For the text-containing cell, return its midpoint in (X, Y) coordinate format. 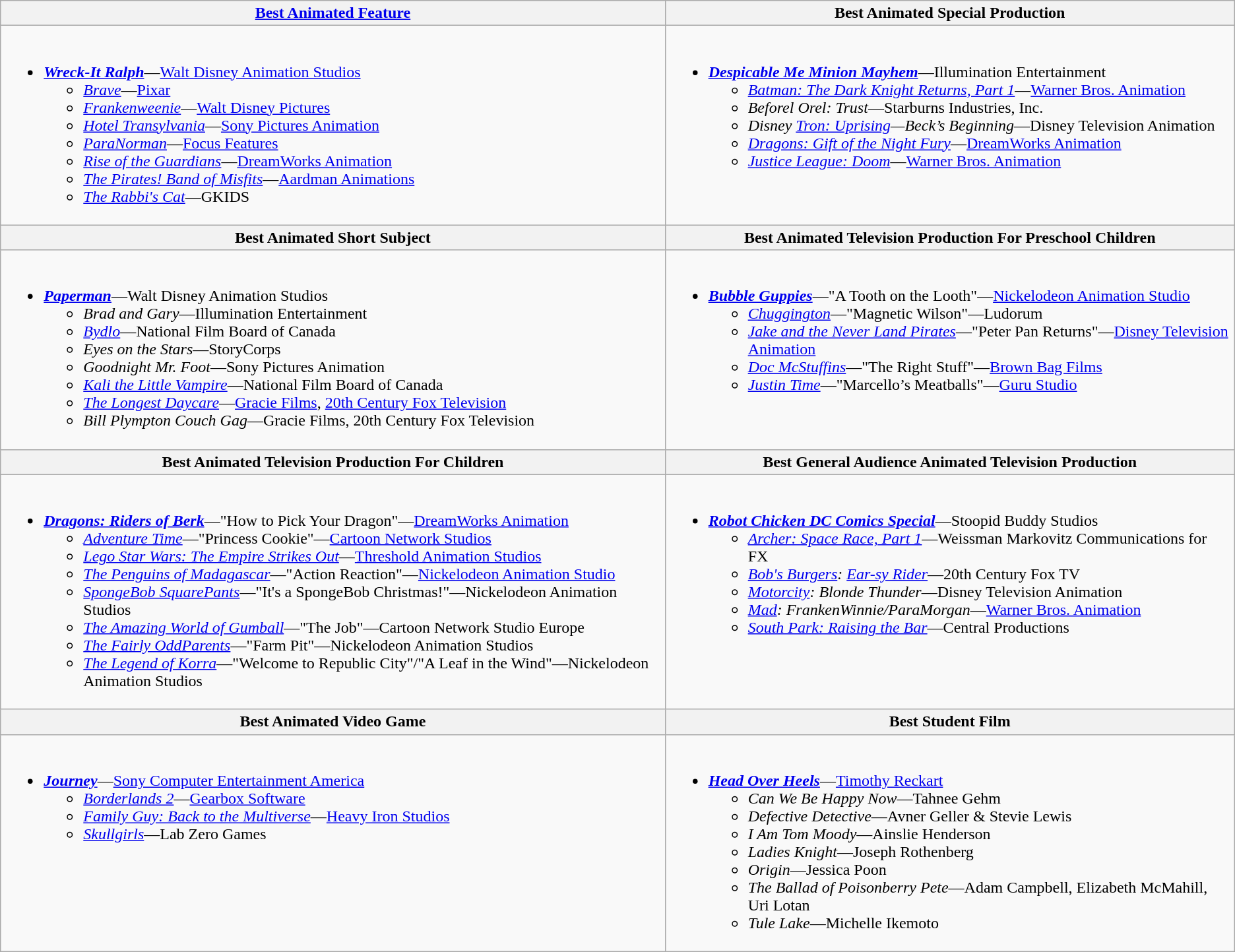
Best Animated Television Production For Children (332, 462)
Best Student Film (950, 722)
Best Animated Short Subject (332, 238)
Best Animated Video Game (332, 722)
Best Animated Special Production (950, 13)
Best Animated Television Production For Preschool Children (950, 238)
Best General Audience Animated Television Production (950, 462)
Best Animated Feature (332, 13)
